Provide the (x, y) coordinate of the cell's center where the given text is located.  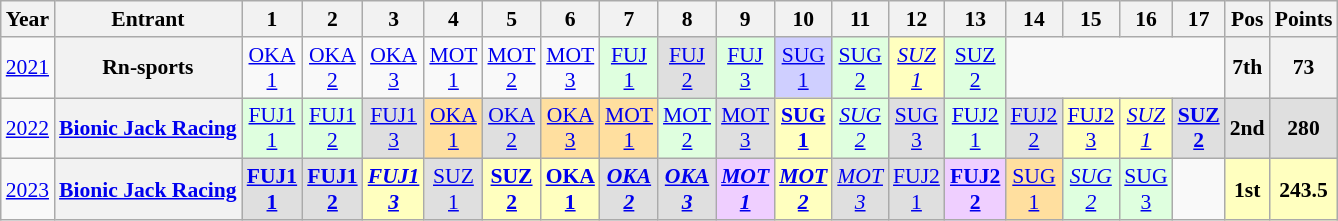
14 (1034, 19)
4 (453, 19)
Year (28, 19)
2022 (28, 128)
7 (629, 19)
Rn-sports (148, 68)
13 (975, 19)
16 (1146, 19)
1st (1248, 190)
Points (1304, 19)
2 (332, 19)
73 (1304, 68)
2021 (28, 68)
243.5 (1304, 190)
280 (1304, 128)
6 (570, 19)
Entrant (148, 19)
FUJ1 (629, 68)
8 (687, 19)
5 (511, 19)
Pos (1248, 19)
12 (916, 19)
2nd (1248, 128)
7th (1248, 68)
FUJ3 (745, 68)
17 (1199, 19)
3 (394, 19)
9 (745, 19)
11 (860, 19)
2023 (28, 190)
FUJ23 (1090, 128)
10 (803, 19)
FUJ2 (687, 68)
15 (1090, 19)
1 (272, 19)
